Determine the [X, Y] coordinate at the center of the cell enclosing the given text.  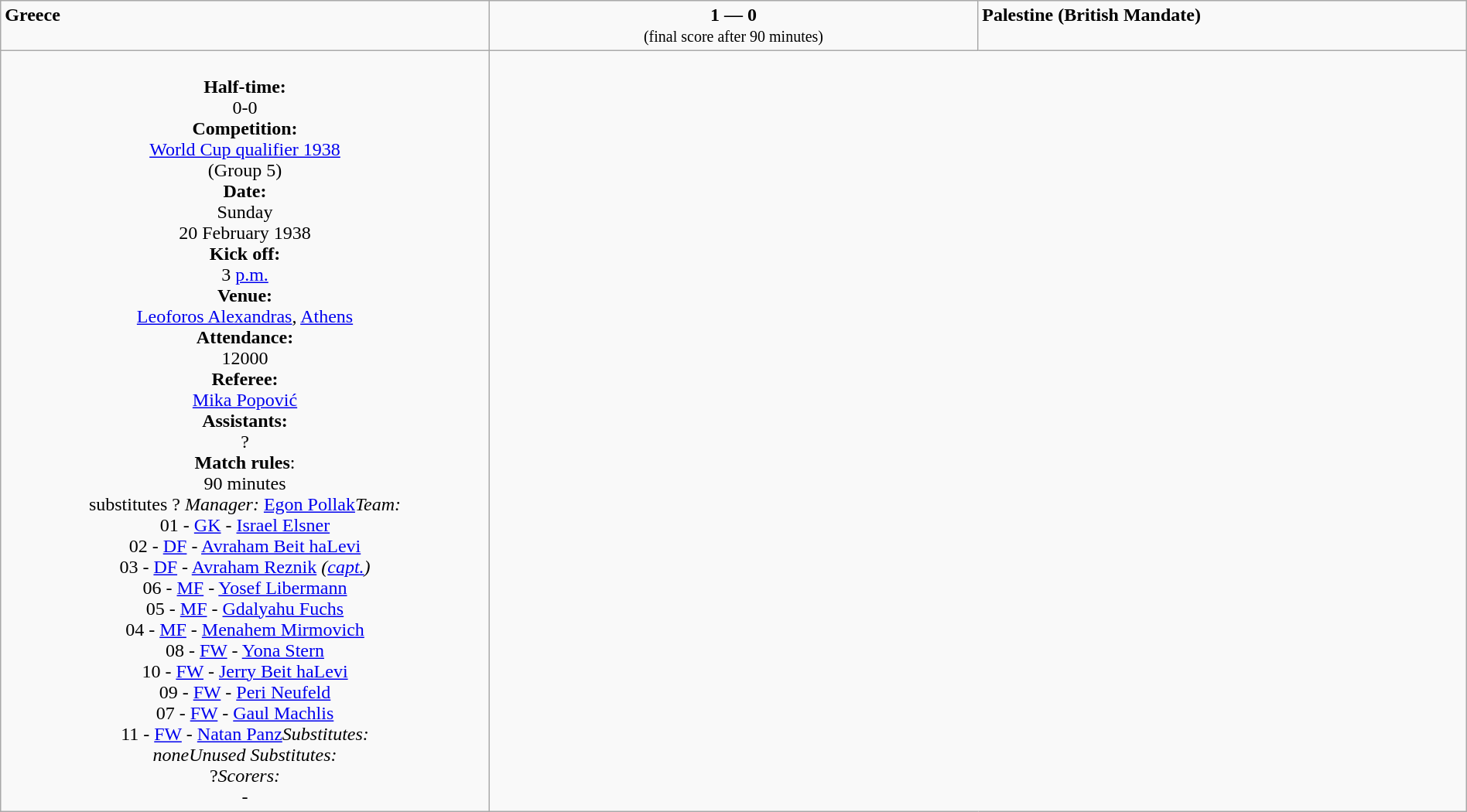
Palestine (British Mandate) [1222, 26]
Greece [245, 26]
1 — 0(final score after 90 minutes) [733, 26]
